Search for the cell housing the specified text and yield its (X, Y) center coordinate. 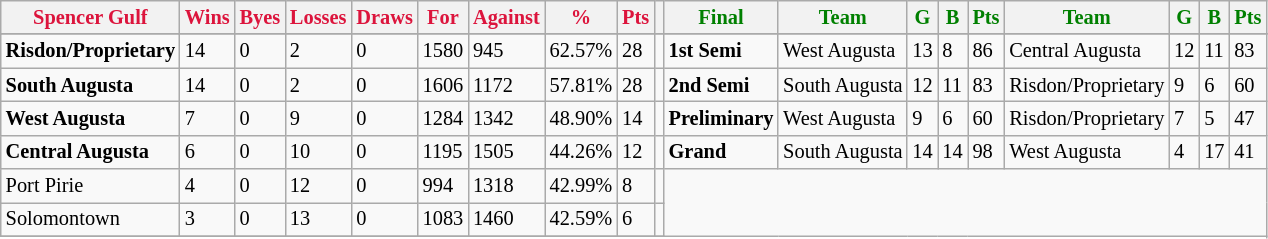
For (443, 17)
5 (1214, 118)
42.99% (582, 186)
Grand (722, 152)
Byes (260, 17)
Wins (208, 17)
2nd Semi (722, 85)
10 (318, 152)
Against (506, 17)
Port Pirie (90, 186)
Spencer Gulf (90, 17)
1580 (443, 51)
Preliminary (722, 118)
42.59% (582, 219)
1083 (443, 219)
41 (1248, 152)
1342 (506, 118)
Solomontown (90, 219)
48.90% (582, 118)
1284 (443, 118)
1st Semi (722, 51)
1505 (506, 152)
Draws (384, 17)
44.26% (582, 152)
% (582, 17)
1606 (443, 85)
994 (443, 186)
1318 (506, 186)
47 (1248, 118)
945 (506, 51)
3 (208, 219)
Losses (318, 17)
1460 (506, 219)
86 (986, 51)
62.57% (582, 51)
17 (1214, 152)
57.81% (582, 85)
Final (722, 17)
98 (986, 152)
1172 (506, 85)
1195 (443, 152)
